Provide the [X, Y] coordinate of the cell's center where the given text is located.  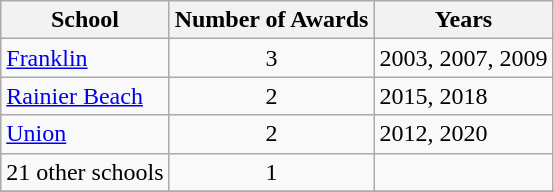
School [85, 20]
2003, 2007, 2009 [464, 58]
Number of Awards [272, 20]
3 [272, 58]
Franklin [85, 58]
Years [464, 20]
1 [272, 172]
Rainier Beach [85, 96]
2012, 2020 [464, 134]
2015, 2018 [464, 96]
21 other schools [85, 172]
Union [85, 134]
